Output the [x, y] coordinate of the center of the cell containing the given text.  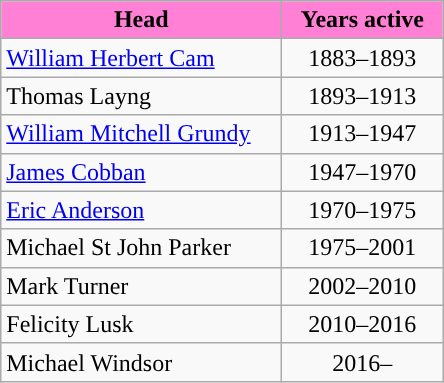
William Herbert Cam [142, 58]
Felicity Lusk [142, 324]
Michael St John Parker [142, 248]
1883–1893 [362, 58]
1970–1975 [362, 210]
Head [142, 20]
1893–1913 [362, 96]
James Cobban [142, 172]
Thomas Layng [142, 96]
Michael Windsor [142, 362]
1947–1970 [362, 172]
1913–1947 [362, 134]
Mark Turner [142, 286]
2010–2016 [362, 324]
2002–2010 [362, 286]
William Mitchell Grundy [142, 134]
Eric Anderson [142, 210]
2016– [362, 362]
1975–2001 [362, 248]
Years active [362, 20]
